Search for the cell housing the specified text and yield its [X, Y] center coordinate. 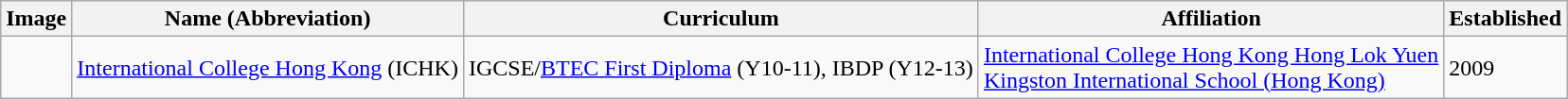
Name (Abbreviation) [268, 19]
IGCSE/BTEC First Diploma (Y10-11), IBDP (Y12-13) [721, 68]
International College Hong Kong Hong Lok YuenKingston International School (Hong Kong) [1210, 68]
Affiliation [1210, 19]
International College Hong Kong (ICHK) [268, 68]
Established [1506, 19]
Curriculum [721, 19]
2009 [1506, 68]
Image [36, 19]
